Search for the cell housing the specified text and yield its (x, y) center coordinate. 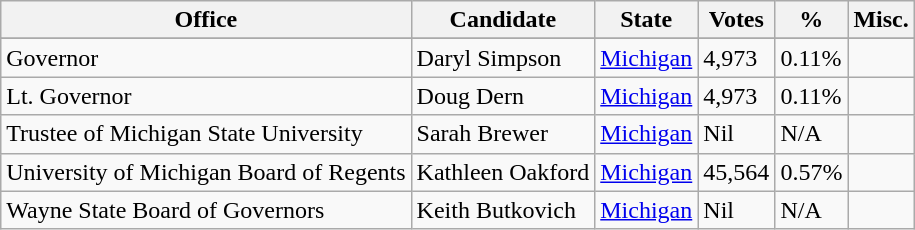
Misc. (881, 20)
Trustee of Michigan State University (206, 134)
Governor (206, 58)
Candidate (503, 20)
Votes (736, 20)
% (812, 20)
Office (206, 20)
Wayne State Board of Governors (206, 210)
Keith Butkovich (503, 210)
Doug Dern (503, 96)
45,564 (736, 172)
0.57% (812, 172)
Sarah Brewer (503, 134)
State (646, 20)
Daryl Simpson (503, 58)
University of Michigan Board of Regents (206, 172)
Lt. Governor (206, 96)
Kathleen Oakford (503, 172)
